Return the [x, y] coordinate for the center point of the cell that contains the specified text.  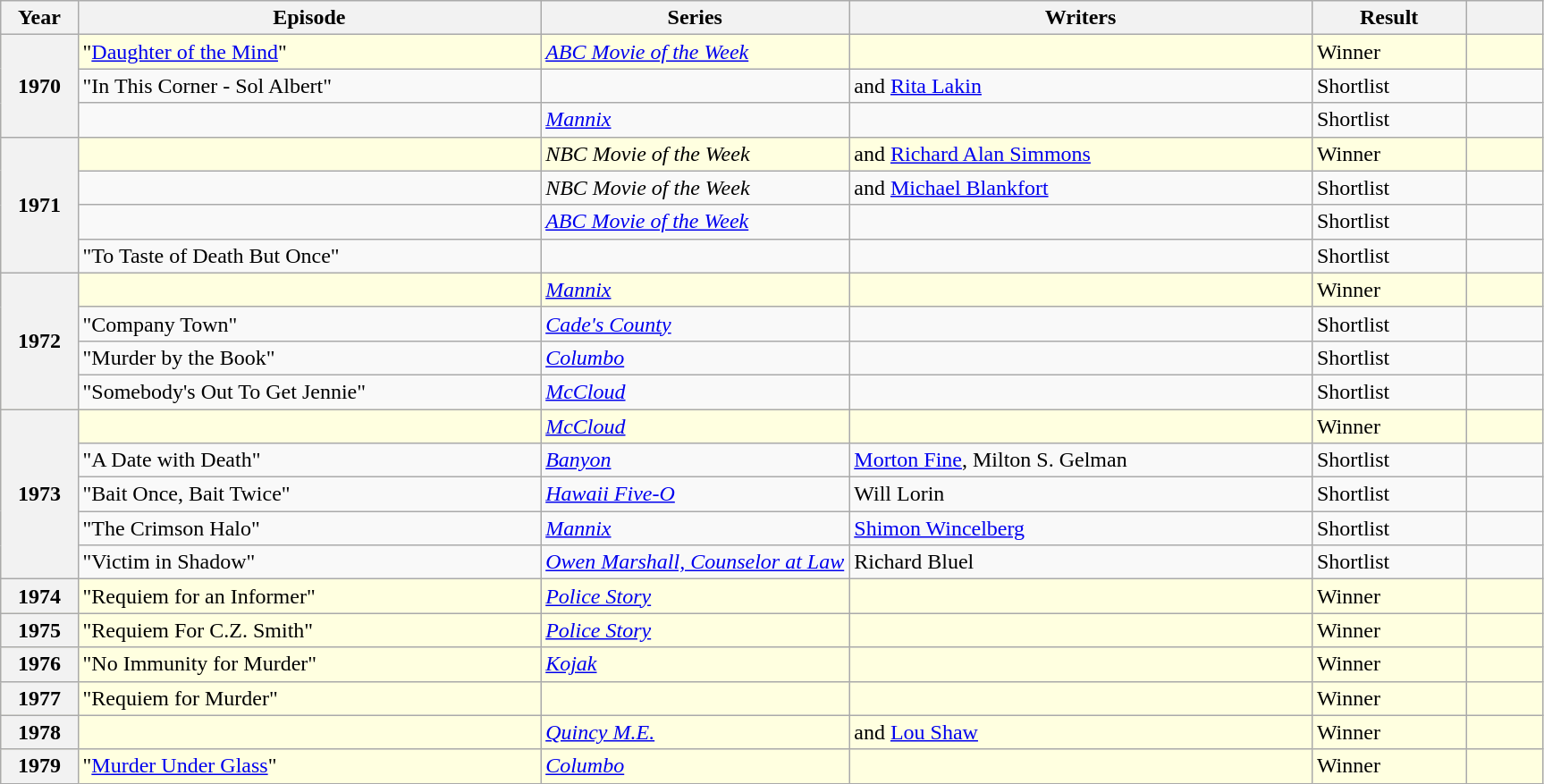
"Requiem for Murder" [309, 698]
1976 [39, 664]
and Richard Alan Simmons [1081, 154]
1970 [39, 86]
Kojak [696, 664]
Episode [309, 18]
"In This Corner - Sol Albert" [309, 86]
1975 [39, 630]
Quincy M.E. [696, 732]
"Somebody's Out To Get Jennie" [309, 392]
and Michael Blankfort [1081, 188]
Will Lorin [1081, 494]
1974 [39, 596]
"Requiem For C.Z. Smith" [309, 630]
1977 [39, 698]
1972 [39, 341]
1973 [39, 494]
"Company Town" [309, 324]
"Requiem for an Informer" [309, 596]
and Lou Shaw [1081, 732]
Writers [1081, 18]
1979 [39, 766]
"The Crimson Halo" [309, 528]
Year [39, 18]
"Daughter of the Mind" [309, 52]
Shimon Wincelberg [1081, 528]
"A Date with Death" [309, 460]
Owen Marshall, Counselor at Law [696, 562]
and Rita Lakin [1081, 86]
1971 [39, 205]
Banyon [696, 460]
Result [1389, 18]
"To Taste of Death But Once" [309, 256]
"Victim in Shadow" [309, 562]
"No Immunity for Murder" [309, 664]
Hawaii Five-O [696, 494]
"Bait Once, Bait Twice" [309, 494]
Cade's County [696, 324]
"Murder by the Book" [309, 358]
"Murder Under Glass" [309, 766]
Richard Bluel [1081, 562]
Morton Fine, Milton S. Gelman [1081, 460]
Series [696, 18]
1978 [39, 732]
